Detect which cell encompasses the target text, then output its (X, Y) center coordinate. 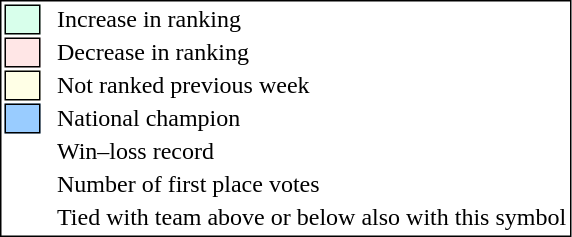
Increase in ranking (312, 19)
Decrease in ranking (312, 53)
Win–loss record (312, 151)
Number of first place votes (312, 185)
Not ranked previous week (312, 85)
Tied with team above or below also with this symbol (312, 217)
National champion (312, 119)
